Return (X, Y) of the center of cell containing provided text 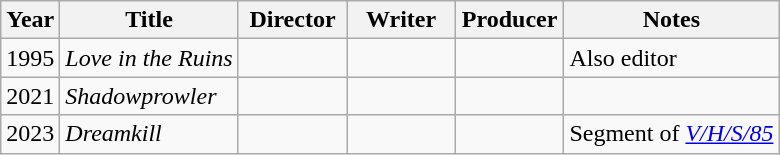
Director (292, 20)
Segment of V/H/S/85 (672, 134)
Year (30, 20)
Notes (672, 20)
2021 (30, 96)
2023 (30, 134)
1995 (30, 58)
Dreamkill (149, 134)
Title (149, 20)
Shadowprowler (149, 96)
Love in the Ruins (149, 58)
Producer (510, 20)
Writer (402, 20)
Also editor (672, 58)
